Return the (X, Y) coordinate for the center point of the cell that contains the specified text.  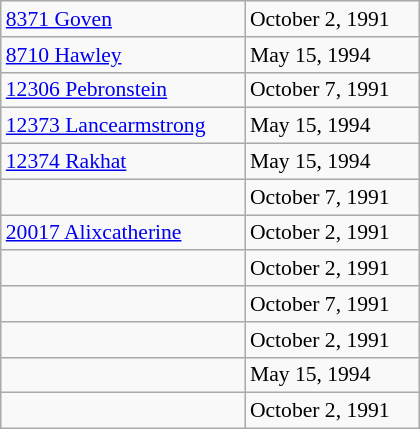
12306 Pebronstein (123, 90)
20017 Alixcatherine (123, 233)
12374 Rakhat (123, 162)
8710 Hawley (123, 55)
8371 Goven (123, 19)
12373 Lancearmstrong (123, 126)
